Return the (x, y) coordinate for the center point of the cell that contains the specified text.  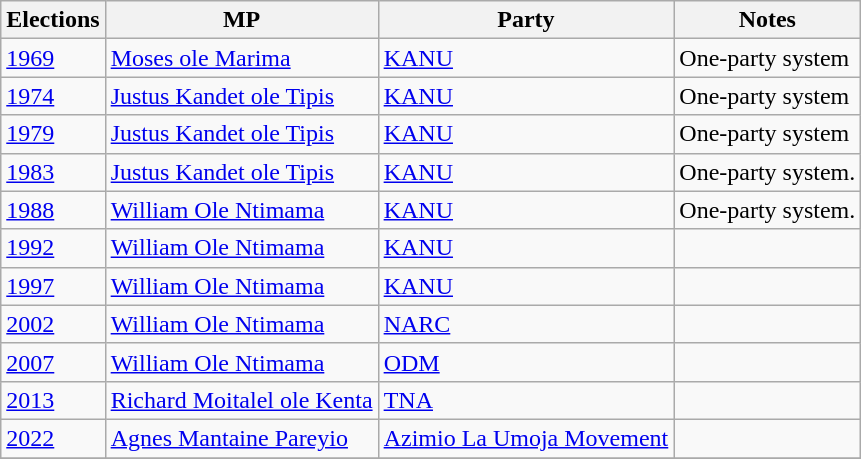
Elections (53, 20)
1969 (53, 58)
1974 (53, 96)
Notes (768, 20)
ODM (526, 362)
Azimio La Umoja Movement (526, 438)
1992 (53, 248)
Agnes Mantaine Pareyio (242, 438)
Party (526, 20)
2013 (53, 400)
NARC (526, 324)
TNA (526, 400)
Moses ole Marima (242, 58)
1997 (53, 286)
1979 (53, 134)
Richard Moitalel ole Kenta (242, 400)
1988 (53, 210)
2007 (53, 362)
2022 (53, 438)
MP (242, 20)
2002 (53, 324)
1983 (53, 172)
